Capture the cell that displays the provided text and extract its (x, y) central coordinate. 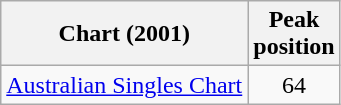
Chart (2001) (124, 34)
64 (294, 85)
Peakposition (294, 34)
Australian Singles Chart (124, 85)
